Detect which cell encompasses the target text, then output its (x, y) center coordinate. 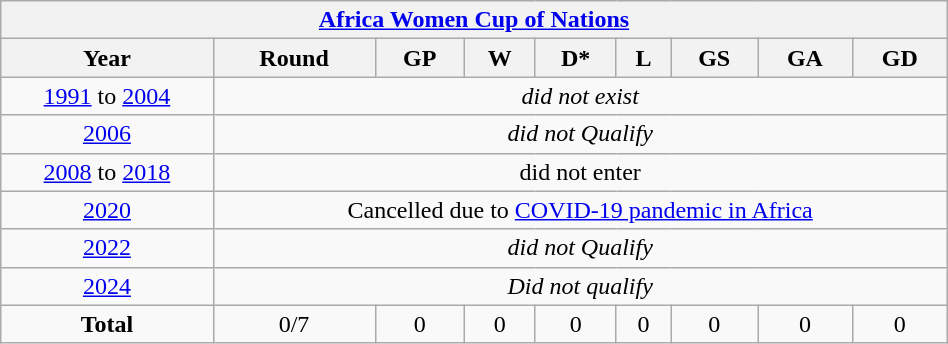
Did not qualify (580, 286)
Round (294, 58)
D* (576, 58)
Year (107, 58)
2008 to 2018 (107, 172)
0/7 (294, 324)
1991 to 2004 (107, 96)
GD (900, 58)
2006 (107, 134)
GA (806, 58)
Africa Women Cup of Nations (474, 20)
L (643, 58)
Total (107, 324)
did not exist (580, 96)
GS (714, 58)
did not enter (580, 172)
2024 (107, 286)
2020 (107, 210)
GP (420, 58)
W (500, 58)
Cancelled due to COVID-19 pandemic in Africa (580, 210)
2022 (107, 248)
